Find where the given text appears and provide that cell's center as (x, y) coordinate. 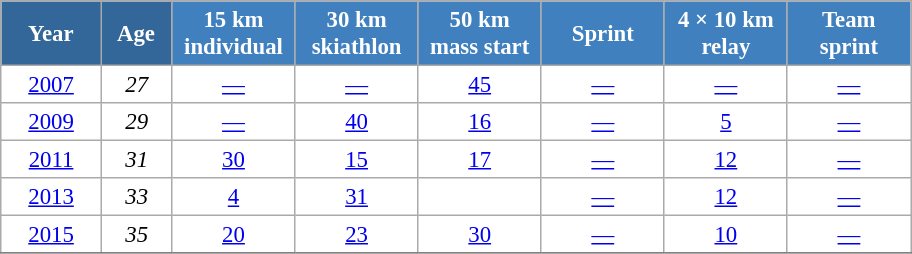
16 (480, 122)
35 (136, 235)
Sprint (602, 34)
2011 (52, 160)
4 (234, 197)
27 (136, 85)
Team sprint (848, 34)
15 (356, 160)
2009 (52, 122)
50 km mass start (480, 34)
17 (480, 160)
2007 (52, 85)
45 (480, 85)
2015 (52, 235)
5 (726, 122)
40 (356, 122)
2013 (52, 197)
29 (136, 122)
Age (136, 34)
20 (234, 235)
23 (356, 235)
Year (52, 34)
4 × 10 km relay (726, 34)
15 km individual (234, 34)
10 (726, 235)
30 km skiathlon (356, 34)
33 (136, 197)
